Find where the given text appears and provide that cell's center as [x, y] coordinate. 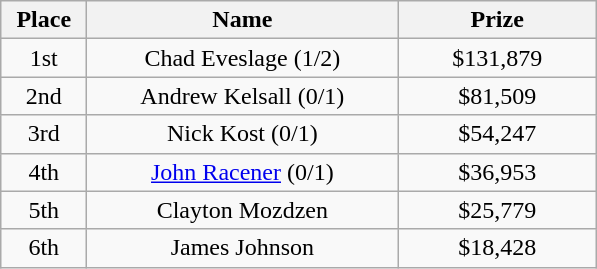
James Johnson [242, 248]
$54,247 [498, 134]
4th [44, 172]
Prize [498, 20]
$25,779 [498, 210]
1st [44, 58]
Place [44, 20]
Andrew Kelsall (0/1) [242, 96]
$18,428 [498, 248]
Clayton Mozdzen [242, 210]
John Racener (0/1) [242, 172]
3rd [44, 134]
Chad Eveslage (1/2) [242, 58]
$81,509 [498, 96]
5th [44, 210]
$131,879 [498, 58]
$36,953 [498, 172]
Name [242, 20]
6th [44, 248]
2nd [44, 96]
Nick Kost (0/1) [242, 134]
